Scan for the cell matching the given text and deliver its [x, y] coordinate at center. 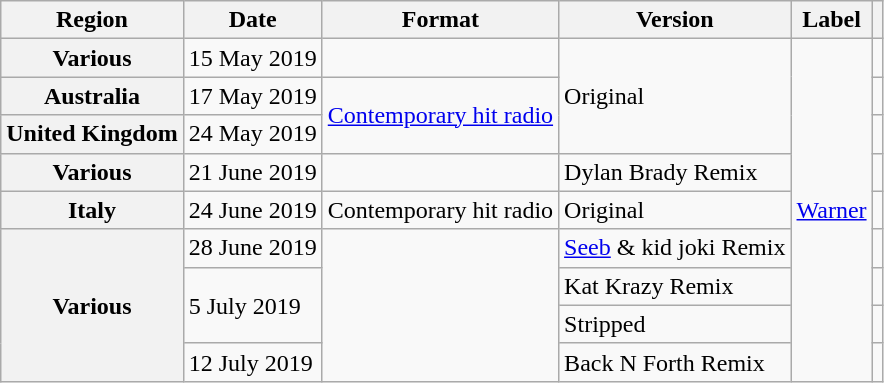
24 June 2019 [252, 210]
24 May 2019 [252, 134]
Date [252, 20]
15 May 2019 [252, 58]
17 May 2019 [252, 96]
Label [832, 20]
Stripped [675, 324]
12 July 2019 [252, 362]
Region [92, 20]
5 July 2019 [252, 305]
Seeb & kid joki Remix [675, 248]
Australia [92, 96]
Format [440, 20]
Version [675, 20]
Italy [92, 210]
21 June 2019 [252, 172]
Dylan Brady Remix [675, 172]
28 June 2019 [252, 248]
Warner [832, 210]
Kat Krazy Remix [675, 286]
Back N Forth Remix [675, 362]
United Kingdom [92, 134]
